For the text-containing cell, return its midpoint in (X, Y) coordinate format. 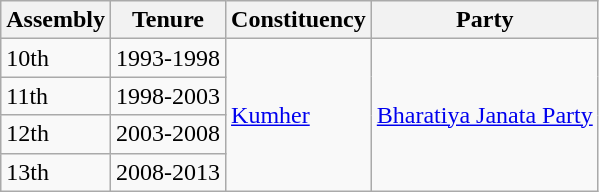
2003-2008 (168, 134)
Bharatiya Janata Party (484, 115)
13th (56, 172)
1993-1998 (168, 58)
Assembly (56, 20)
Party (484, 20)
10th (56, 58)
Tenure (168, 20)
Kumher (299, 115)
2008-2013 (168, 172)
1998-2003 (168, 96)
12th (56, 134)
Constituency (299, 20)
11th (56, 96)
